From the cell containing the given text, extract its center point as (X, Y) coordinate. 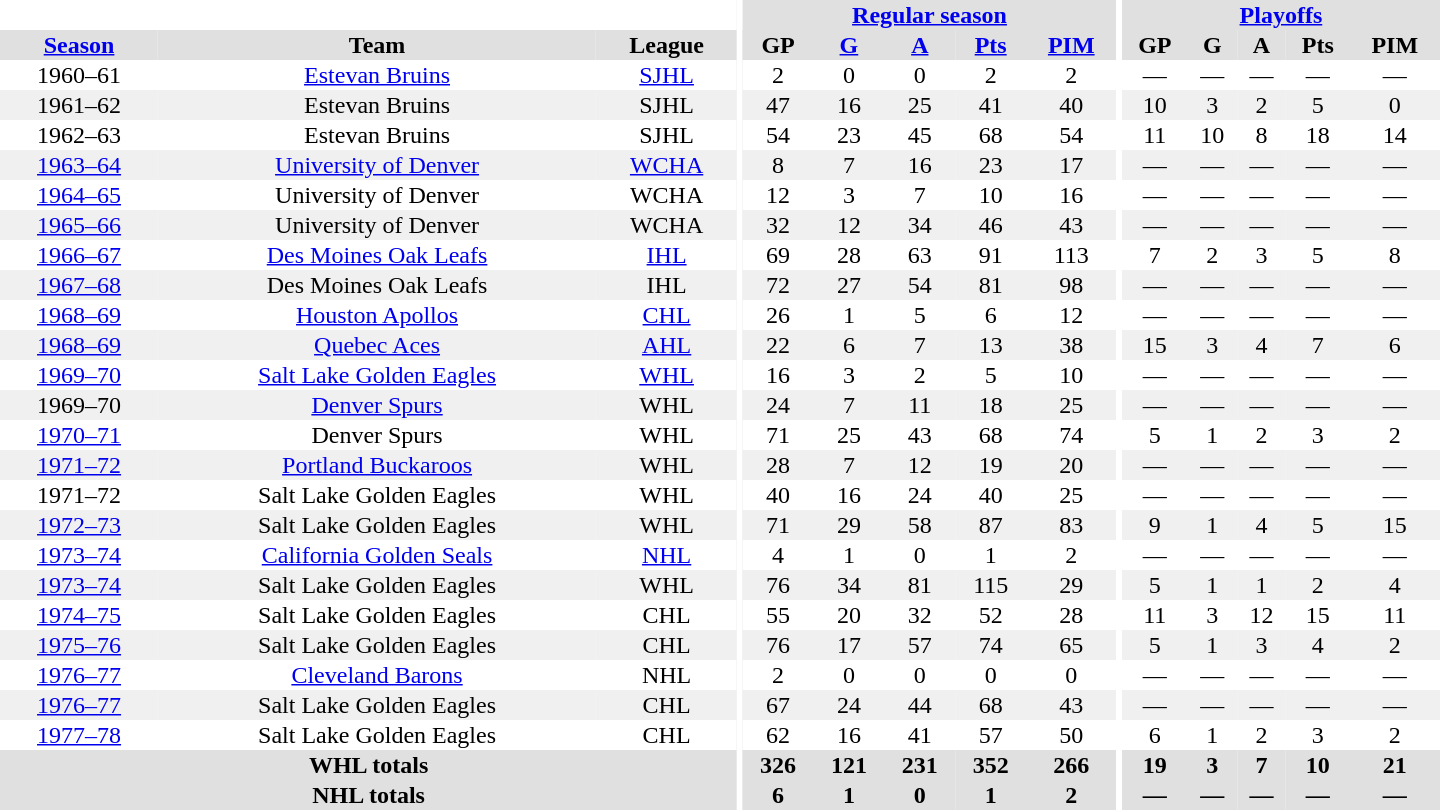
72 (778, 285)
1974–75 (79, 615)
50 (1071, 735)
55 (778, 615)
1966–67 (79, 255)
62 (778, 735)
27 (848, 285)
65 (1071, 645)
21 (1395, 765)
1964–65 (79, 195)
52 (990, 615)
Playoffs (1281, 15)
44 (920, 705)
9 (1155, 525)
87 (990, 525)
Portland Buckaroos (377, 465)
326 (778, 765)
69 (778, 255)
1977–78 (79, 735)
Quebec Aces (377, 345)
League (666, 45)
Season (79, 45)
Team (377, 45)
352 (990, 765)
46 (990, 225)
38 (1071, 345)
45 (920, 135)
115 (990, 585)
83 (1071, 525)
Houston Apollos (377, 315)
22 (778, 345)
1972–73 (79, 525)
Cleveland Barons (377, 675)
Regular season (930, 15)
266 (1071, 765)
231 (920, 765)
63 (920, 255)
58 (920, 525)
AHL (666, 345)
98 (1071, 285)
1965–66 (79, 225)
1970–71 (79, 435)
1963–64 (79, 165)
47 (778, 105)
1962–63 (79, 135)
1975–76 (79, 645)
26 (778, 315)
13 (990, 345)
113 (1071, 255)
1960–61 (79, 75)
California Golden Seals (377, 555)
1967–68 (79, 285)
67 (778, 705)
91 (990, 255)
1961–62 (79, 105)
NHL totals (368, 795)
121 (848, 765)
WHL totals (368, 765)
14 (1395, 135)
